Return [X, Y] of the center of cell containing provided text 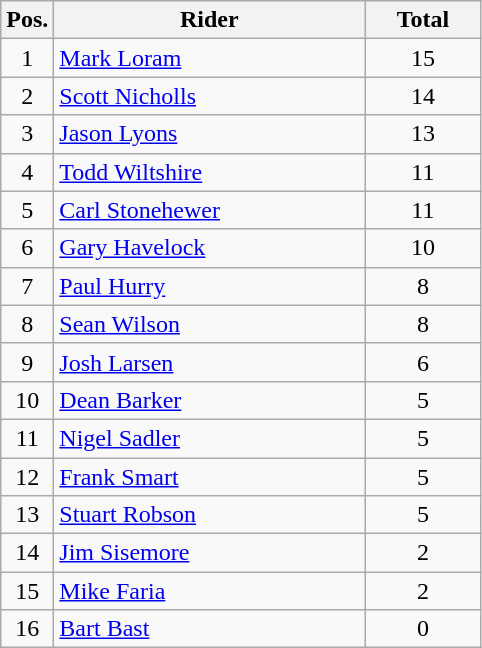
9 [28, 362]
7 [28, 286]
Pos. [28, 20]
Mark Loram [210, 58]
Josh Larsen [210, 362]
16 [28, 629]
Total [423, 20]
Rider [210, 20]
Paul Hurry [210, 286]
Sean Wilson [210, 324]
12 [28, 477]
Jason Lyons [210, 134]
Todd Wiltshire [210, 172]
Gary Havelock [210, 248]
Bart Bast [210, 629]
Nigel Sadler [210, 438]
3 [28, 134]
Mike Faria [210, 591]
4 [28, 172]
Frank Smart [210, 477]
0 [423, 629]
Carl Stonehewer [210, 210]
Dean Barker [210, 400]
1 [28, 58]
Jim Sisemore [210, 553]
Scott Nicholls [210, 96]
Stuart Robson [210, 515]
